Pinpoint the cell where the given text exists, returning its [x, y] midpoint coordinate. 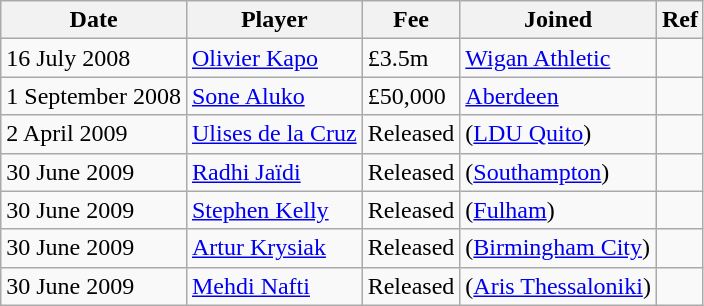
Joined [558, 20]
Radhi Jaïdi [274, 172]
Wigan Athletic [558, 58]
1 September 2008 [94, 96]
Stephen Kelly [274, 210]
£3.5m [411, 58]
Olivier Kapo [274, 58]
(Aris Thessaloniki) [558, 286]
Aberdeen [558, 96]
(Fulham) [558, 210]
16 July 2008 [94, 58]
Ulises de la Cruz [274, 134]
£50,000 [411, 96]
Mehdi Nafti [274, 286]
Date [94, 20]
Ref [680, 20]
Player [274, 20]
2 April 2009 [94, 134]
Sone Aluko [274, 96]
(Birmingham City) [558, 248]
Fee [411, 20]
(Southampton) [558, 172]
(LDU Quito) [558, 134]
Artur Krysiak [274, 248]
